Return [X, Y] of the center of cell containing provided text 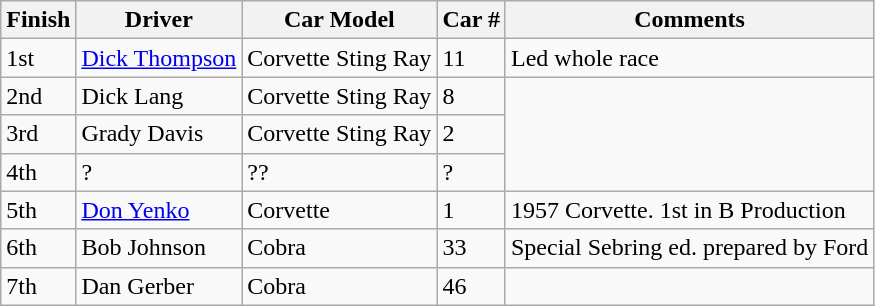
Bob Johnson [159, 248]
1 [472, 210]
33 [472, 248]
11 [472, 58]
3rd [38, 134]
Led whole race [689, 58]
2 [472, 134]
Comments [689, 20]
5th [38, 210]
1957 Corvette. 1st in B Production [689, 210]
1st [38, 58]
Grady Davis [159, 134]
8 [472, 96]
?? [340, 172]
Special Sebring ed. prepared by Ford [689, 248]
6th [38, 248]
2nd [38, 96]
4th [38, 172]
Dick Thompson [159, 58]
Don Yenko [159, 210]
Driver [159, 20]
7th [38, 286]
Car Model [340, 20]
Dan Gerber [159, 286]
Finish [38, 20]
46 [472, 286]
Car # [472, 20]
Corvette [340, 210]
Dick Lang [159, 96]
